Determine the [X, Y] coordinate at the center of the cell enclosing the given text.  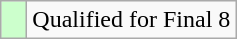
Qualified for Final 8 [132, 20]
